From the cell containing the given text, extract its center point as [x, y] coordinate. 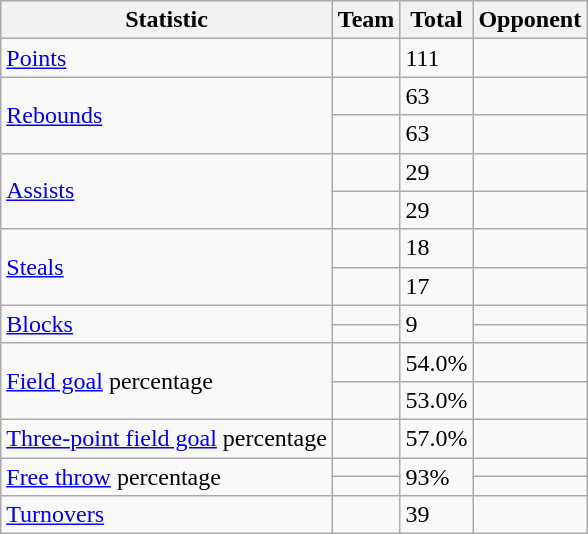
53.0% [436, 400]
Turnovers [167, 515]
Rebounds [167, 115]
111 [436, 58]
Opponent [530, 20]
57.0% [436, 438]
Blocks [167, 324]
Team [366, 20]
18 [436, 248]
93% [436, 477]
39 [436, 515]
Three-point field goal percentage [167, 438]
Points [167, 58]
Assists [167, 191]
Free throw percentage [167, 477]
Field goal percentage [167, 381]
Steals [167, 267]
17 [436, 286]
Statistic [167, 20]
Total [436, 20]
9 [436, 324]
54.0% [436, 362]
